Extract the (X, Y) coordinate from the center of the cell holding the provided text.  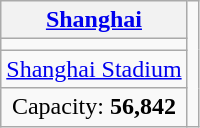
Shanghai (94, 20)
Capacity: 56,842 (94, 107)
Shanghai Stadium (94, 69)
